Search for the cell housing the specified text and yield its [X, Y] center coordinate. 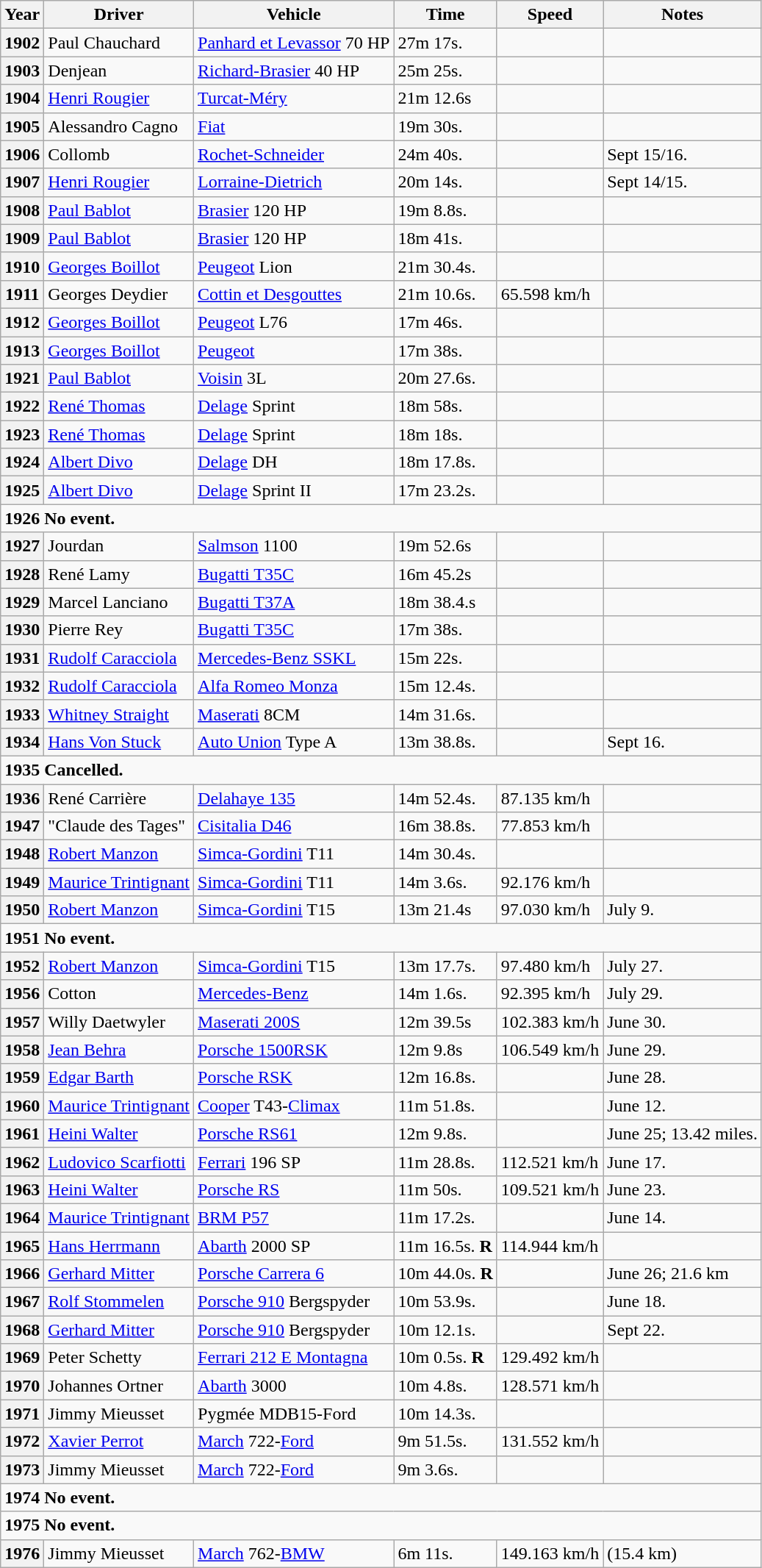
1910 [22, 266]
Porsche 1500RSK [294, 1050]
1905 [22, 126]
10m 44.0s. R [445, 1274]
112.521 km/h [550, 1161]
12m 9.8s. [445, 1134]
Peter Schetty [119, 1358]
Cooper T43-Climax [294, 1106]
1923 [22, 434]
10m 12.1s. [445, 1330]
Notes [683, 15]
106.549 km/h [550, 1050]
1908 [22, 210]
Collomb [119, 154]
1911 [22, 294]
14m 30.4s. [445, 854]
Fiat [294, 126]
Jourdan [119, 546]
21m 30.4s. [445, 266]
Delahaye 135 [294, 798]
Georges Deydier [119, 294]
Mercedes-Benz SSKL [294, 658]
1974 No event. [381, 1497]
18m 17.8s. [445, 462]
1970 [22, 1386]
14m 3.6s. [445, 882]
Porsche RS61 [294, 1134]
1965 [22, 1246]
12m 9.8s [445, 1050]
Johannes Ortner [119, 1386]
Speed [550, 15]
Peugeot L76 [294, 322]
12m 16.8s. [445, 1078]
18m 58s. [445, 407]
11m 17.2s. [445, 1217]
1964 [22, 1217]
June 30. [683, 1022]
Peugeot [294, 351]
27m 17s. [445, 43]
Delage DH [294, 462]
June 12. [683, 1106]
10m 14.3s. [445, 1414]
9m 3.6s. [445, 1469]
10m 4.8s. [445, 1386]
1933 [22, 714]
Time [445, 15]
"Claude des Tages" [119, 826]
1957 [22, 1022]
20m 27.6s. [445, 379]
Sept 22. [683, 1330]
21m 12.6s [445, 99]
1958 [22, 1050]
Year [22, 15]
11m 16.5s. R [445, 1246]
1935 Cancelled. [381, 770]
15m 12.4s. [445, 686]
11m 28.8s. [445, 1161]
1902 [22, 43]
1967 [22, 1302]
Voisin 3L [294, 379]
13m 17.7s. [445, 966]
1921 [22, 379]
1925 [22, 490]
René Carrière [119, 798]
June 28. [683, 1078]
1924 [22, 462]
June 23. [683, 1189]
1947 [22, 826]
1909 [22, 238]
1932 [22, 686]
14m 31.6s. [445, 714]
Cottin et Desgouttes [294, 294]
18m 18s. [445, 434]
Rolf Stommelen [119, 1302]
1972 [22, 1442]
Richard-Brasier 40 HP [294, 71]
July 29. [683, 994]
1930 [22, 630]
Porsche Carrera 6 [294, 1274]
Rochet-Schneider [294, 154]
77.853 km/h [550, 826]
1971 [22, 1414]
9m 51.5s. [445, 1442]
June 29. [683, 1050]
17m 23.2s. [445, 490]
1966 [22, 1274]
1956 [22, 994]
16m 45.2s [445, 574]
13m 38.8s. [445, 742]
Ferrari 196 SP [294, 1161]
Pygmée MDB15-Ford [294, 1414]
Peugeot Lion [294, 266]
10m 0.5s. R [445, 1358]
16m 38.8s. [445, 826]
17m 46s. [445, 322]
June 25; 13.42 miles. [683, 1134]
1926 No event. [381, 518]
1913 [22, 351]
Ferrari 212 E Montagna [294, 1358]
87.135 km/h [550, 798]
Xavier Perrot [119, 1442]
Turcat-Méry [294, 99]
1969 [22, 1358]
Lorraine-Dietrich [294, 182]
Sept 15/16. [683, 154]
Denjean [119, 71]
109.521 km/h [550, 1189]
149.163 km/h [550, 1553]
Marcel Lanciano [119, 602]
129.492 km/h [550, 1358]
June 26; 21.6 km [683, 1274]
(15.4 km) [683, 1553]
19m 8.8s. [445, 210]
15m 22s. [445, 658]
June 14. [683, 1217]
102.383 km/h [550, 1022]
13m 21.4s [445, 910]
1922 [22, 407]
Willy Daetwyler [119, 1022]
Cotton [119, 994]
Sept 14/15. [683, 182]
10m 53.9s. [445, 1302]
Porsche RS [294, 1189]
21m 10.6s. [445, 294]
Whitney Straight [119, 714]
Maserati 8CM [294, 714]
6m 11s. [445, 1553]
1927 [22, 546]
11m 51.8s. [445, 1106]
1950 [22, 910]
Panhard et Levassor 70 HP [294, 43]
1903 [22, 71]
Mercedes-Benz [294, 994]
1912 [22, 322]
65.598 km/h [550, 294]
92.176 km/h [550, 882]
1952 [22, 966]
114.944 km/h [550, 1246]
97.480 km/h [550, 966]
June 18. [683, 1302]
BRM P57 [294, 1217]
Maserati 200S [294, 1022]
1936 [22, 798]
Hans Von Stuck [119, 742]
1976 [22, 1553]
1949 [22, 882]
Bugatti T37A [294, 602]
Abarth 2000 SP [294, 1246]
Porsche RSK [294, 1078]
1904 [22, 99]
1962 [22, 1161]
131.552 km/h [550, 1442]
1973 [22, 1469]
March 762-BMW [294, 1553]
July 9. [683, 910]
Pierre Rey [119, 630]
1931 [22, 658]
Abarth 3000 [294, 1386]
1959 [22, 1078]
Salmson 1100 [294, 546]
Paul Chauchard [119, 43]
1929 [22, 602]
Delage Sprint II [294, 490]
Ludovico Scarfiotti [119, 1161]
11m 50s. [445, 1189]
20m 14s. [445, 182]
1948 [22, 854]
24m 40s. [445, 154]
René Lamy [119, 574]
Jean Behra [119, 1050]
Edgar Barth [119, 1078]
1968 [22, 1330]
1951 No event. [381, 938]
Hans Herrmann [119, 1246]
97.030 km/h [550, 910]
14m 1.6s. [445, 994]
19m 30s. [445, 126]
1963 [22, 1189]
25m 25s. [445, 71]
14m 52.4s. [445, 798]
1961 [22, 1134]
19m 52.6s [445, 546]
1928 [22, 574]
Auto Union Type A [294, 742]
Alessandro Cagno [119, 126]
18m 38.4.s [445, 602]
128.571 km/h [550, 1386]
18m 41s. [445, 238]
1960 [22, 1106]
1934 [22, 742]
1907 [22, 182]
Sept 16. [683, 742]
June 17. [683, 1161]
Driver [119, 15]
Vehicle [294, 15]
1906 [22, 154]
1975 No event. [381, 1525]
12m 39.5s [445, 1022]
July 27. [683, 966]
Alfa Romeo Monza [294, 686]
Cisitalia D46 [294, 826]
92.395 km/h [550, 994]
